Scan for the cell matching the given text and deliver its [x, y] coordinate at center. 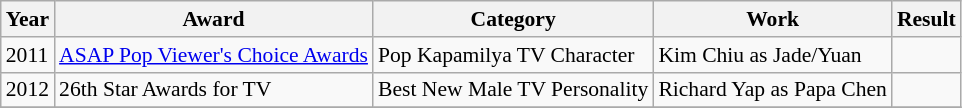
Award [214, 19]
Year [28, 19]
Result [926, 19]
2012 [28, 90]
ASAP Pop Viewer's Choice Awards [214, 55]
Pop Kapamilya TV Character [513, 55]
2011 [28, 55]
Richard Yap as Papa Chen [772, 90]
Best New Male TV Personality [513, 90]
Work [772, 19]
Category [513, 19]
26th Star Awards for TV [214, 90]
Kim Chiu as Jade/Yuan [772, 55]
